Locate the cell with the specified text and output its [x, y] center coordinate. 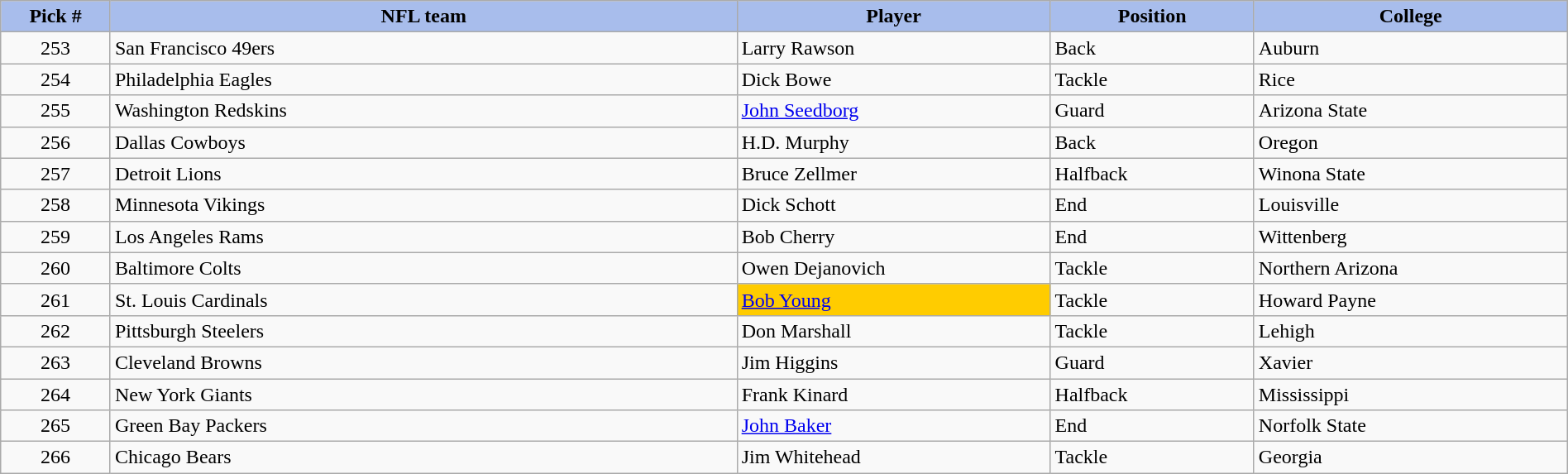
New York Giants [423, 395]
Baltimore Colts [423, 268]
NFL team [423, 17]
Larry Rawson [893, 48]
257 [56, 174]
266 [56, 457]
John Baker [893, 426]
Winona State [1411, 174]
Cleveland Browns [423, 362]
Pittsburgh Steelers [423, 331]
College [1411, 17]
Jim Whitehead [893, 457]
Dick Schott [893, 205]
Arizona State [1411, 111]
Oregon [1411, 142]
Bob Young [893, 299]
Frank Kinard [893, 395]
H.D. Murphy [893, 142]
Green Bay Packers [423, 426]
Auburn [1411, 48]
Player [893, 17]
Xavier [1411, 362]
St. Louis Cardinals [423, 299]
260 [56, 268]
Howard Payne [1411, 299]
Dick Bowe [893, 79]
Washington Redskins [423, 111]
Louisville [1411, 205]
255 [56, 111]
259 [56, 237]
Don Marshall [893, 331]
Owen Dejanovich [893, 268]
258 [56, 205]
262 [56, 331]
Philadelphia Eagles [423, 79]
Northern Arizona [1411, 268]
Wittenberg [1411, 237]
Norfolk State [1411, 426]
Jim Higgins [893, 362]
Los Angeles Rams [423, 237]
254 [56, 79]
261 [56, 299]
Rice [1411, 79]
Bob Cherry [893, 237]
256 [56, 142]
Chicago Bears [423, 457]
Mississippi [1411, 395]
John Seedborg [893, 111]
Detroit Lions [423, 174]
Minnesota Vikings [423, 205]
Lehigh [1411, 331]
San Francisco 49ers [423, 48]
Bruce Zellmer [893, 174]
Pick # [56, 17]
264 [56, 395]
265 [56, 426]
263 [56, 362]
Dallas Cowboys [423, 142]
Georgia [1411, 457]
253 [56, 48]
Position [1152, 17]
